Return the (X, Y) coordinate for the center point of the cell that contains the specified text.  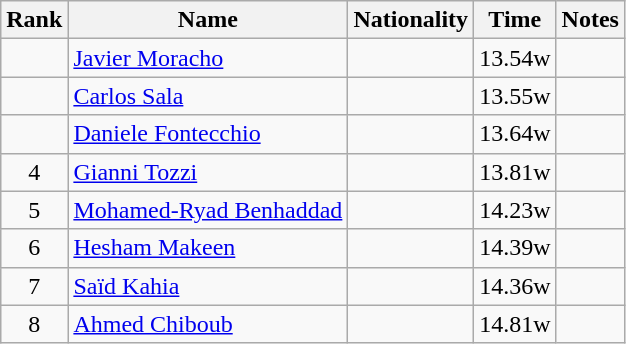
Gianni Tozzi (208, 172)
5 (34, 210)
8 (34, 324)
14.23w (515, 210)
13.64w (515, 134)
Ahmed Chiboub (208, 324)
6 (34, 248)
Hesham Makeen (208, 248)
Rank (34, 20)
Name (208, 20)
Carlos Sala (208, 96)
Javier Moracho (208, 58)
4 (34, 172)
Saïd Kahia (208, 286)
13.81w (515, 172)
Time (515, 20)
14.39w (515, 248)
7 (34, 286)
14.36w (515, 286)
Mohamed-Ryad Benhaddad (208, 210)
Notes (590, 20)
Nationality (411, 20)
Daniele Fontecchio (208, 134)
14.81w (515, 324)
13.54w (515, 58)
13.55w (515, 96)
